Pinpoint the cell where the given text exists, returning its [x, y] midpoint coordinate. 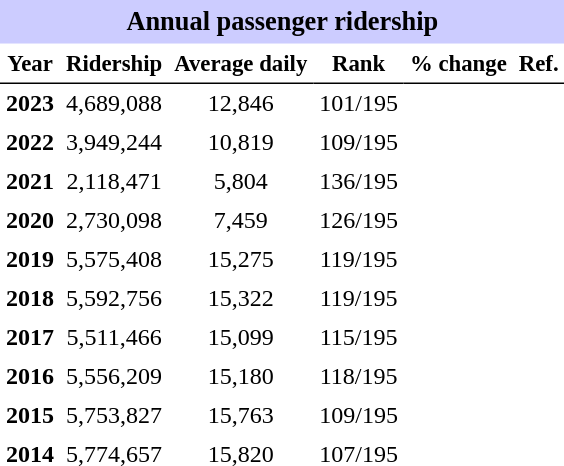
5,575,408 [114, 260]
Ridership [114, 64]
5,556,209 [114, 376]
2015 [30, 416]
118/195 [358, 376]
2017 [30, 338]
12,846 [240, 104]
126/195 [358, 220]
15,763 [240, 416]
5,592,756 [114, 298]
136/195 [358, 182]
Rank [358, 64]
2,730,098 [114, 220]
2022 [30, 142]
101/195 [358, 104]
15,275 [240, 260]
3,949,244 [114, 142]
2018 [30, 298]
2021 [30, 182]
15,322 [240, 298]
2020 [30, 220]
10,819 [240, 142]
15,099 [240, 338]
7,459 [240, 220]
2016 [30, 376]
Year [30, 64]
2019 [30, 260]
2,118,471 [114, 182]
5,804 [240, 182]
15,180 [240, 376]
4,689,088 [114, 104]
5,753,827 [114, 416]
% change [458, 64]
2023 [30, 104]
5,511,466 [114, 338]
Average daily [240, 64]
115/195 [358, 338]
